Return [X, Y] of the center of cell containing provided text 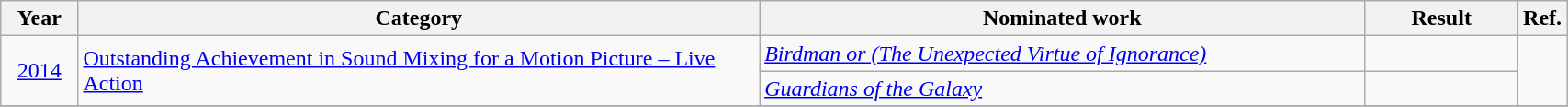
Birdman or (The Unexpected Virtue of Ignorance) [1062, 53]
Nominated work [1062, 18]
Ref. [1543, 18]
Outstanding Achievement in Sound Mixing for a Motion Picture – Live Action [419, 71]
Year [39, 18]
Category [419, 18]
Guardians of the Galaxy [1062, 89]
2014 [39, 71]
Result [1442, 18]
